Scan for the cell matching the given text and deliver its (X, Y) coordinate at center. 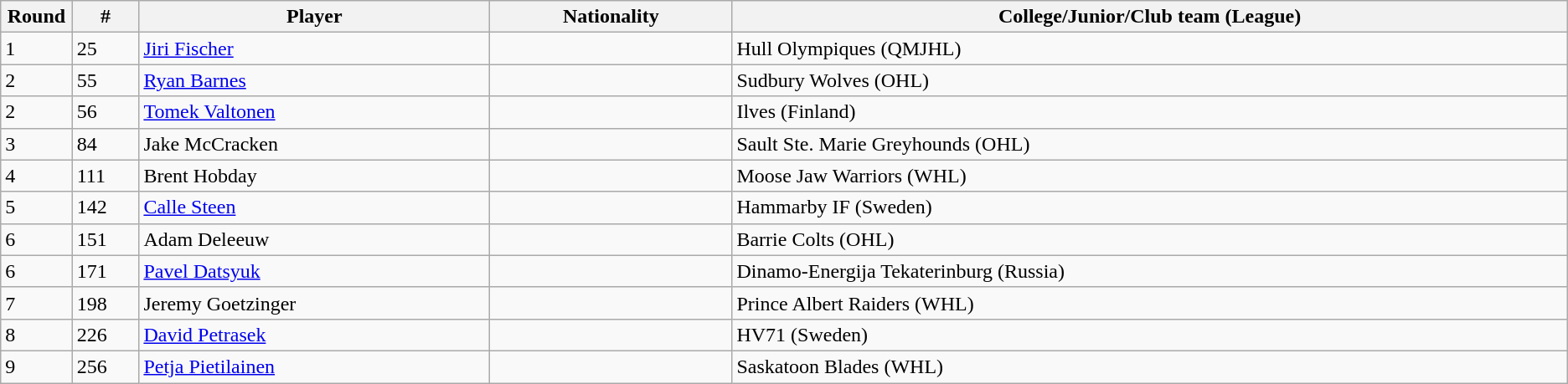
4 (37, 176)
Tomek Valtonen (315, 112)
David Petrasek (315, 335)
198 (106, 303)
Prince Albert Raiders (WHL) (1149, 303)
7 (37, 303)
226 (106, 335)
Jiri Fischer (315, 49)
Sault Ste. Marie Greyhounds (OHL) (1149, 144)
56 (106, 112)
Ilves (Finland) (1149, 112)
Dinamo-Energija Tekaterinburg (Russia) (1149, 271)
Nationality (611, 17)
Barrie Colts (OHL) (1149, 239)
Hull Olympiques (QMJHL) (1149, 49)
HV71 (Sweden) (1149, 335)
142 (106, 207)
Pavel Datsyuk (315, 271)
Ryan Barnes (315, 80)
25 (106, 49)
171 (106, 271)
151 (106, 239)
Hammarby IF (Sweden) (1149, 207)
Adam Deleeuw (315, 239)
3 (37, 144)
Calle Steen (315, 207)
Moose Jaw Warriors (WHL) (1149, 176)
Brent Hobday (315, 176)
5 (37, 207)
84 (106, 144)
9 (37, 366)
College/Junior/Club team (League) (1149, 17)
Jeremy Goetzinger (315, 303)
Saskatoon Blades (WHL) (1149, 366)
Jake McCracken (315, 144)
# (106, 17)
55 (106, 80)
Player (315, 17)
Sudbury Wolves (OHL) (1149, 80)
Round (37, 17)
1 (37, 49)
111 (106, 176)
256 (106, 366)
8 (37, 335)
Petja Pietilainen (315, 366)
